Search for the cell housing the specified text and yield its (X, Y) center coordinate. 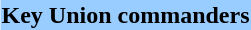
Key Union commanders (126, 15)
